Extract the [X, Y] coordinate from the center of the cell holding the provided text.  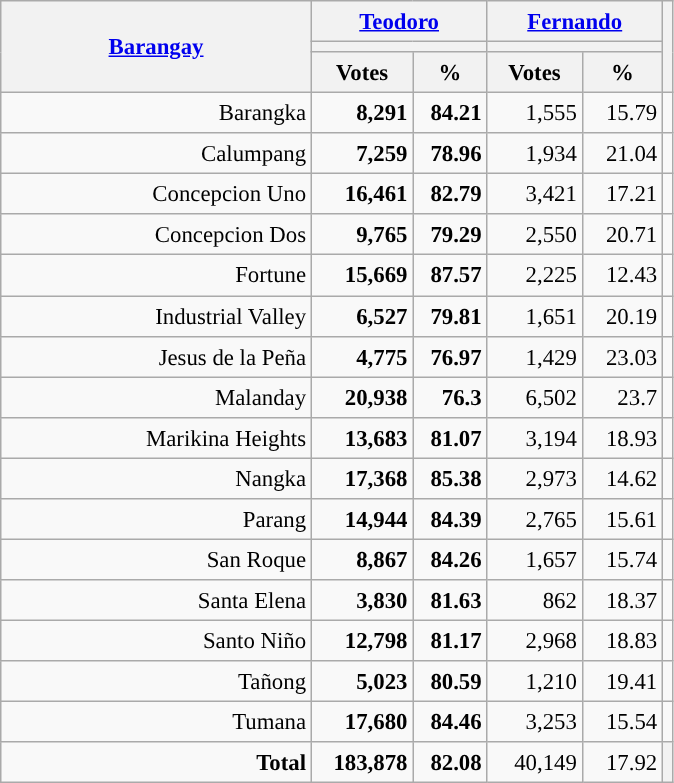
5,023 [362, 682]
23.7 [622, 398]
19.41 [622, 682]
Parang [156, 520]
Santo Niño [156, 640]
San Roque [156, 560]
18.83 [622, 640]
20.71 [622, 234]
862 [534, 600]
Concepcion Dos [156, 234]
1,657 [534, 560]
23.03 [622, 356]
20,938 [362, 398]
79.29 [450, 234]
8,867 [362, 560]
Jesus de la Peña [156, 356]
78.96 [450, 154]
15.61 [622, 520]
6,527 [362, 316]
20.19 [622, 316]
1,210 [534, 682]
81.07 [450, 438]
40,149 [534, 762]
Industrial Valley [156, 316]
12.43 [622, 276]
81.17 [450, 640]
79.81 [450, 316]
Fortune [156, 276]
17,680 [362, 722]
14,944 [362, 520]
Nangka [156, 478]
82.08 [450, 762]
7,259 [362, 154]
87.57 [450, 276]
85.38 [450, 478]
3,194 [534, 438]
81.63 [450, 600]
Calumpang [156, 154]
82.79 [450, 194]
Tañong [156, 682]
Total [156, 762]
1,429 [534, 356]
2,968 [534, 640]
80.59 [450, 682]
2,973 [534, 478]
6,502 [534, 398]
Barangka [156, 114]
1,651 [534, 316]
12,798 [362, 640]
2,550 [534, 234]
17.92 [622, 762]
84.46 [450, 722]
13,683 [362, 438]
21.04 [622, 154]
Concepcion Uno [156, 194]
3,830 [362, 600]
Fernando [575, 22]
76.3 [450, 398]
84.26 [450, 560]
2,765 [534, 520]
84.39 [450, 520]
17.21 [622, 194]
3,421 [534, 194]
Teodoro [399, 22]
Santa Elena [156, 600]
17,368 [362, 478]
18.37 [622, 600]
Barangay [156, 47]
Tumana [156, 722]
183,878 [362, 762]
15.79 [622, 114]
3,253 [534, 722]
15.74 [622, 560]
Malanday [156, 398]
9,765 [362, 234]
15,669 [362, 276]
4,775 [362, 356]
2,225 [534, 276]
84.21 [450, 114]
14.62 [622, 478]
15.54 [622, 722]
1,934 [534, 154]
1,555 [534, 114]
16,461 [362, 194]
18.93 [622, 438]
76.97 [450, 356]
Marikina Heights [156, 438]
8,291 [362, 114]
